Return [x, y] of the center of cell containing provided text 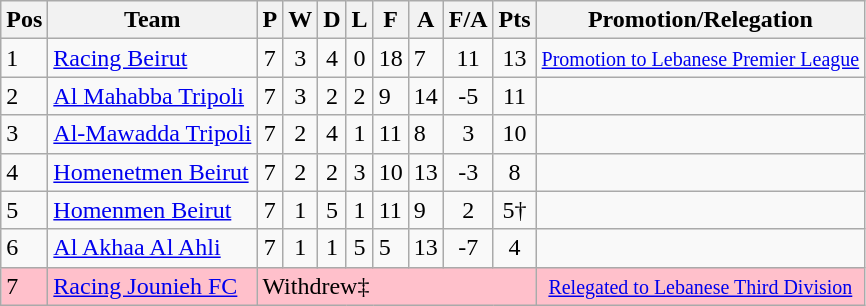
L [360, 20]
6 [24, 248]
-5 [468, 96]
Promotion/Relegation [700, 20]
D [332, 20]
14 [426, 96]
Al Akhaa Al Ahli [152, 248]
Racing Beirut [152, 58]
Team [152, 20]
Homenetmen Beirut [152, 172]
P [270, 20]
W [300, 20]
18 [390, 58]
Relegated to Lebanese Third Division [700, 286]
Al Mahabba Tripoli [152, 96]
F [390, 20]
5† [514, 210]
A [426, 20]
Pts [514, 20]
-3 [468, 172]
-7 [468, 248]
F/A [468, 20]
Homenmen Beirut [152, 210]
Racing Jounieh FC [152, 286]
Pos [24, 20]
Withdrew‡ [396, 286]
0 [360, 58]
Al-Mawadda Tripoli [152, 134]
Promotion to Lebanese Premier League [700, 58]
